Search for the cell housing the specified text and yield its (X, Y) center coordinate. 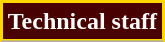
Technical staff (83, 22)
